Locate the cell with the specified text and output its [X, Y] center coordinate. 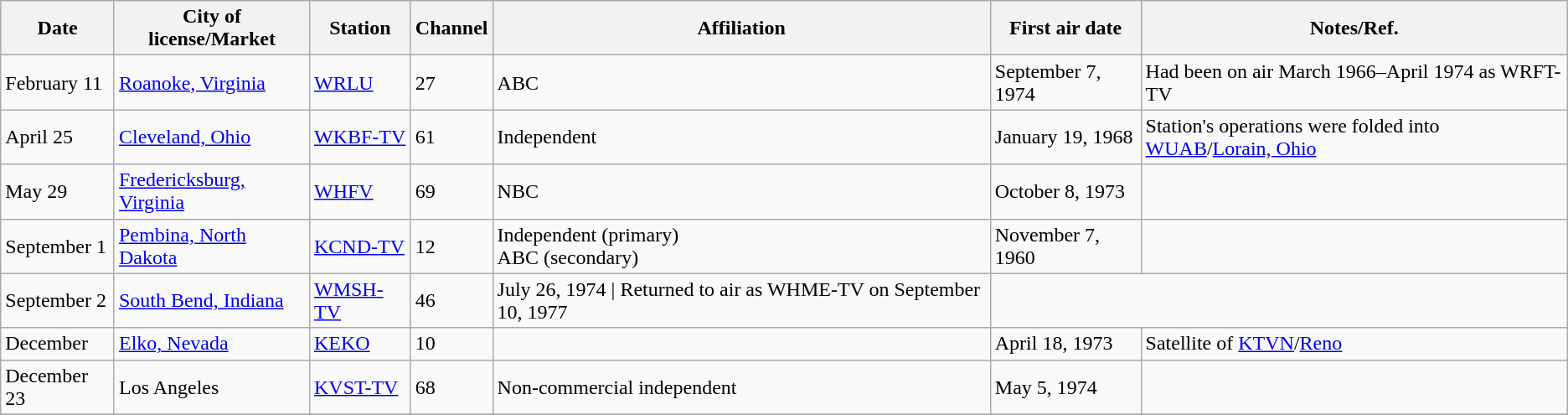
May 29 [58, 191]
Los Angeles [211, 387]
July 26, 1974 | Returned to air as WHME-TV on September 10, 1977 [741, 300]
April 25 [58, 137]
Station's operations were folded into WUAB/Lorain, Ohio [1354, 137]
Roanoke, Virginia [211, 82]
Satellite of KTVN/Reno [1354, 344]
Elko, Nevada [211, 344]
September 1 [58, 246]
61 [451, 137]
Non-commercial independent [741, 387]
KVST-TV [360, 387]
46 [451, 300]
ABC [741, 82]
May 5, 1974 [1065, 387]
Independent [741, 137]
January 19, 1968 [1065, 137]
Station [360, 29]
First air date [1065, 29]
WHFV [360, 191]
WMSH-TV [360, 300]
Cleveland, Ohio [211, 137]
October 8, 1973 [1065, 191]
Independent (primary) ABC (secondary) [741, 246]
KCND-TV [360, 246]
Notes/Ref. [1354, 29]
27 [451, 82]
South Bend, Indiana [211, 300]
Channel [451, 29]
City of license/Market [211, 29]
December 23 [58, 387]
68 [451, 387]
Date [58, 29]
NBC [741, 191]
September 2 [58, 300]
69 [451, 191]
WKBF-TV [360, 137]
10 [451, 344]
KEKO [360, 344]
Pembina, North Dakota [211, 246]
Had been on air March 1966–April 1974 as WRFT-TV [1354, 82]
September 7, 1974 [1065, 82]
Fredericksburg, Virginia [211, 191]
Affiliation [741, 29]
WRLU [360, 82]
November 7, 1960 [1065, 246]
December [58, 344]
April 18, 1973 [1065, 344]
February 11 [58, 82]
12 [451, 246]
